From the cell containing the given text, extract its center point as [x, y] coordinate. 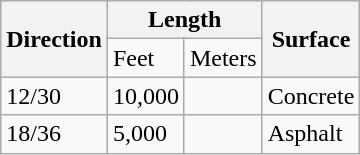
Asphalt [311, 134]
Concrete [311, 96]
12/30 [54, 96]
Feet [146, 58]
Direction [54, 39]
10,000 [146, 96]
Length [184, 20]
5,000 [146, 134]
Surface [311, 39]
Meters [223, 58]
18/36 [54, 134]
